Detect which cell encompasses the target text, then output its [X, Y] center coordinate. 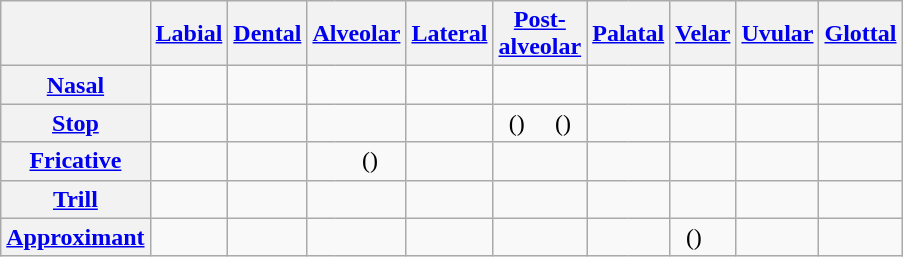
Dental [268, 34]
Fricative [76, 161]
Alveolar [356, 34]
Uvular [778, 34]
Labial [189, 34]
Nasal [76, 85]
Trill [76, 199]
Post-alveolar [540, 34]
Lateral [450, 34]
Palatal [628, 34]
Velar [703, 34]
Approximant [76, 237]
Glottal [860, 34]
Stop [76, 123]
